Provide the [x, y] coordinate of the cell's center where the given text is located.  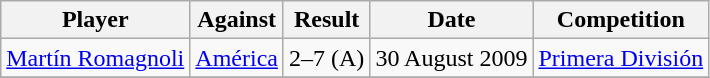
Competition [621, 20]
2–7 (A) [326, 58]
Player [96, 20]
Against [237, 20]
Martín Romagnoli [96, 58]
Result [326, 20]
América [237, 58]
30 August 2009 [452, 58]
Date [452, 20]
Primera División [621, 58]
